Scan for the cell matching the given text and deliver its (X, Y) coordinate at center. 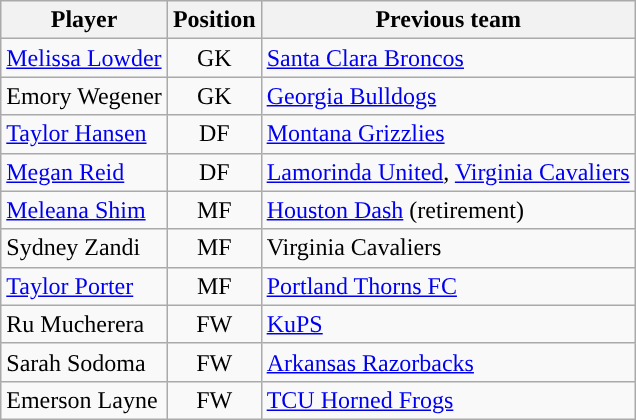
Sydney Zandi (84, 248)
Georgia Bulldogs (448, 96)
Emory Wegener (84, 96)
Position (214, 20)
Arkansas Razorbacks (448, 362)
Meleana Shim (84, 210)
Previous team (448, 20)
Virginia Cavaliers (448, 248)
Melissa Lowder (84, 58)
Megan Reid (84, 172)
Lamorinda United, Virginia Cavaliers (448, 172)
Portland Thorns FC (448, 286)
Player (84, 20)
Santa Clara Broncos (448, 58)
Taylor Hansen (84, 134)
Taylor Porter (84, 286)
Sarah Sodoma (84, 362)
Montana Grizzlies (448, 134)
Emerson Layne (84, 400)
Ru Mucherera (84, 324)
KuPS (448, 324)
Houston Dash (retirement) (448, 210)
TCU Horned Frogs (448, 400)
